Locate the cell with the specified text and output its [x, y] center coordinate. 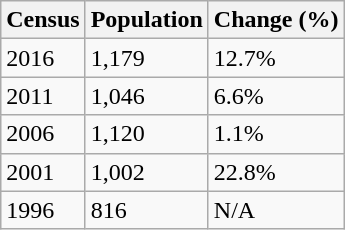
Change (%) [276, 20]
1.1% [276, 134]
2011 [43, 96]
2001 [43, 172]
12.7% [276, 58]
1996 [43, 210]
1,046 [146, 96]
2016 [43, 58]
1,120 [146, 134]
Population [146, 20]
22.8% [276, 172]
2006 [43, 134]
Census [43, 20]
6.6% [276, 96]
N/A [276, 210]
816 [146, 210]
1,002 [146, 172]
1,179 [146, 58]
